Pinpoint the cell where the given text exists, returning its [x, y] midpoint coordinate. 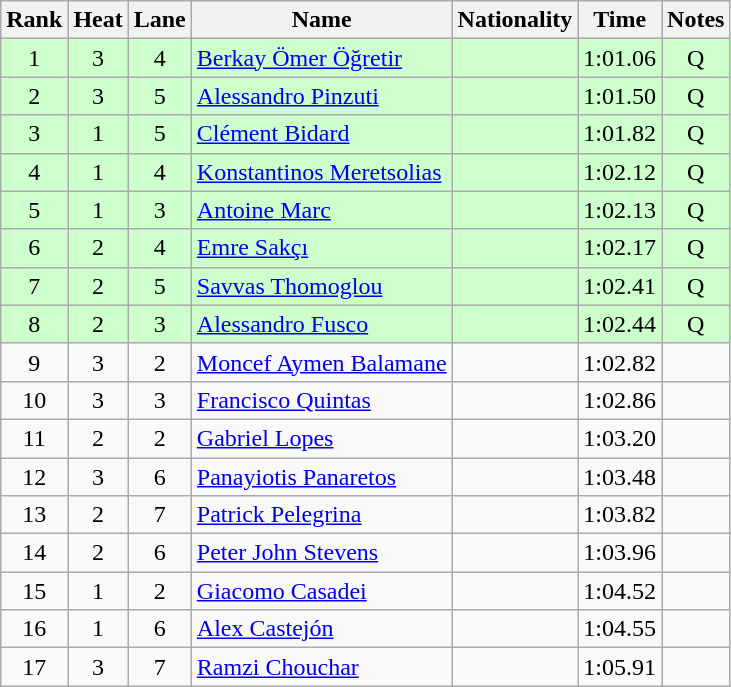
9 [34, 362]
Patrick Pelegrina [322, 515]
Clément Bidard [322, 134]
1:02.13 [620, 210]
Giacomo Casadei [322, 591]
1:03.96 [620, 553]
1:02.44 [620, 324]
1:04.55 [620, 629]
11 [34, 438]
17 [34, 667]
Ramzi Chouchar [322, 667]
14 [34, 553]
Alessandro Fusco [322, 324]
1:03.20 [620, 438]
16 [34, 629]
Nationality [515, 20]
Savvas Thomoglou [322, 286]
Emre Sakçı [322, 248]
1:01.06 [620, 58]
Panayiotis Panaretos [322, 477]
1:03.82 [620, 515]
1:02.12 [620, 172]
1:02.82 [620, 362]
1:04.52 [620, 591]
Time [620, 20]
Rank [34, 20]
Gabriel Lopes [322, 438]
10 [34, 400]
1:01.50 [620, 96]
Alex Castejón [322, 629]
Lane [160, 20]
1:02.17 [620, 248]
Peter John Stevens [322, 553]
Konstantinos Meretsolias [322, 172]
Name [322, 20]
1:01.82 [620, 134]
Berkay Ömer Öğretir [322, 58]
Antoine Marc [322, 210]
15 [34, 591]
1:03.48 [620, 477]
Francisco Quintas [322, 400]
8 [34, 324]
Alessandro Pinzuti [322, 96]
13 [34, 515]
Notes [696, 20]
1:02.86 [620, 400]
1:05.91 [620, 667]
12 [34, 477]
1:02.41 [620, 286]
Heat [98, 20]
Moncef Aymen Balamane [322, 362]
